Find where the given text appears and provide that cell's center as (X, Y) coordinate. 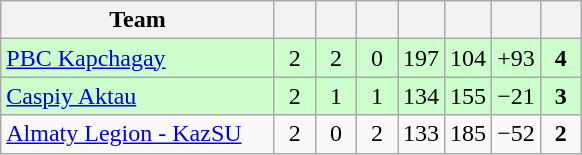
4 (560, 58)
133 (422, 134)
197 (422, 58)
−21 (516, 96)
PBC Kapchagay (138, 58)
104 (468, 58)
134 (422, 96)
155 (468, 96)
+93 (516, 58)
Caspiy Aktau (138, 96)
Team (138, 20)
185 (468, 134)
3 (560, 96)
−52 (516, 134)
Almaty Legion - KazSU (138, 134)
